Detect which cell encompasses the target text, then output its [X, Y] center coordinate. 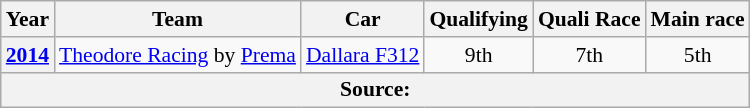
Car [362, 19]
Quali Race [590, 19]
9th [478, 55]
Year [28, 19]
2014 [28, 55]
Theodore Racing by Prema [178, 55]
Dallara F312 [362, 55]
5th [698, 55]
Main race [698, 19]
Team [178, 19]
Qualifying [478, 19]
Source: [376, 90]
7th [590, 55]
